Search for the cell housing the specified text and yield its [X, Y] center coordinate. 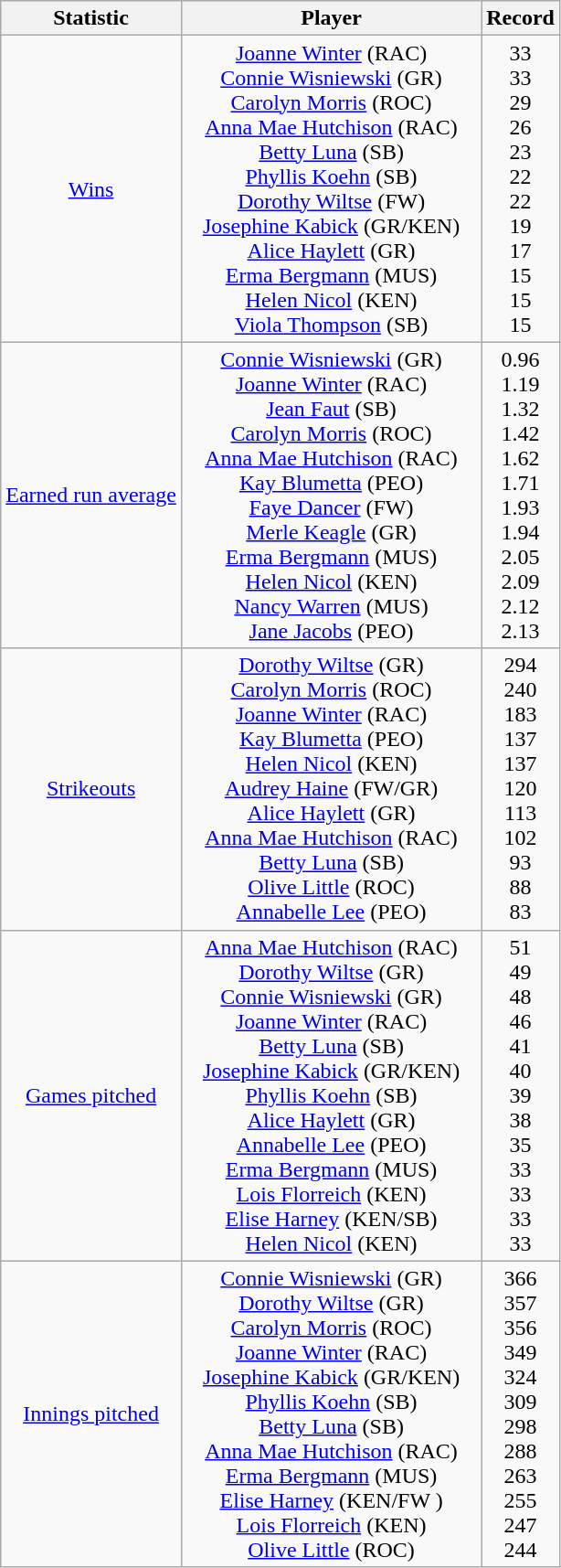
Earned run average [91, 496]
Player [331, 18]
Record [521, 18]
Statistic [91, 18]
0.96 1.19 1.32 1.42 1.62 1.71 1.93 1.94 2.05 2.09 2.12 2.13 [521, 496]
294 240 183 137 137 120 113 102 93 88 83 [521, 789]
Wins [91, 188]
366 357 356 349 324 309 298 288 263 255 247 244 [521, 1413]
Strikeouts [91, 789]
33 33 29 26 23 22 22 19 17 15 15 15 [521, 188]
Games pitched [91, 1095]
51 49 48 46 41 40 39 38 35 33 33 33 33 [521, 1095]
Innings pitched [91, 1413]
